Scan for the cell matching the given text and deliver its (X, Y) coordinate at center. 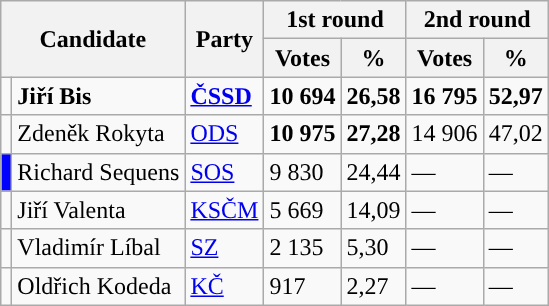
24,44 (374, 172)
27,28 (374, 134)
Candidate (93, 39)
10 975 (302, 134)
14 906 (444, 134)
2 135 (302, 248)
2nd round (477, 20)
917 (302, 286)
5,30 (374, 248)
Vladimír Líbal (98, 248)
SZ (224, 248)
5 669 (302, 210)
KČ (224, 286)
SOS (224, 172)
Richard Sequens (98, 172)
14,09 (374, 210)
KSČM (224, 210)
47,02 (516, 134)
26,58 (374, 96)
Oldřich Kodeda (98, 286)
Zdeněk Rokyta (98, 134)
ČSSD (224, 96)
52,97 (516, 96)
10 694 (302, 96)
9 830 (302, 172)
Party (224, 39)
1st round (335, 20)
Jiří Bis (98, 96)
2,27 (374, 286)
ODS (224, 134)
16 795 (444, 96)
Jiří Valenta (98, 210)
